Determine the [x, y] coordinate at the center of the cell enclosing the given text.  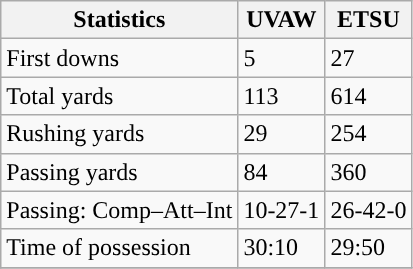
360 [368, 172]
Passing: Comp–Att–Int [120, 210]
5 [282, 58]
10-27-1 [282, 210]
29 [282, 134]
Total yards [120, 96]
Statistics [120, 20]
UVAW [282, 20]
First downs [120, 58]
30:10 [282, 248]
Time of possession [120, 248]
113 [282, 96]
84 [282, 172]
26-42-0 [368, 210]
ETSU [368, 20]
29:50 [368, 248]
Passing yards [120, 172]
27 [368, 58]
Rushing yards [120, 134]
614 [368, 96]
254 [368, 134]
